Identify which cell holds the provided text, then report its [X, Y] central coordinate. 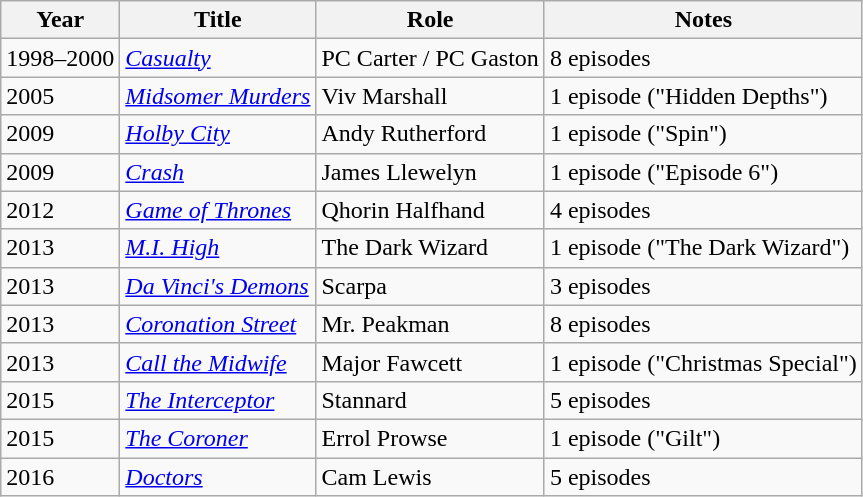
Call the Midwife [218, 362]
1 episode ("Gilt") [703, 438]
Stannard [430, 400]
2005 [60, 96]
The Interceptor [218, 400]
Da Vinci's Demons [218, 286]
Doctors [218, 477]
1 episode ("Christmas Special") [703, 362]
4 episodes [703, 210]
3 episodes [703, 286]
Scarpa [430, 286]
Major Fawcett [430, 362]
Qhorin Halfhand [430, 210]
Errol Prowse [430, 438]
Role [430, 20]
Holby City [218, 134]
PC Carter / PC Gaston [430, 58]
James Llewelyn [430, 172]
1 episode ("The Dark Wizard") [703, 248]
The Dark Wizard [430, 248]
The Coroner [218, 438]
Year [60, 20]
Andy Rutherford [430, 134]
Coronation Street [218, 324]
2012 [60, 210]
2016 [60, 477]
Cam Lewis [430, 477]
M.I. High [218, 248]
Crash [218, 172]
1998–2000 [60, 58]
Game of Thrones [218, 210]
1 episode ("Hidden Depths") [703, 96]
Title [218, 20]
Viv Marshall [430, 96]
Casualty [218, 58]
1 episode ("Spin") [703, 134]
Notes [703, 20]
1 episode ("Episode 6") [703, 172]
Midsomer Murders [218, 96]
Mr. Peakman [430, 324]
